Extract the [x, y] coordinate from the center of the cell holding the provided text.  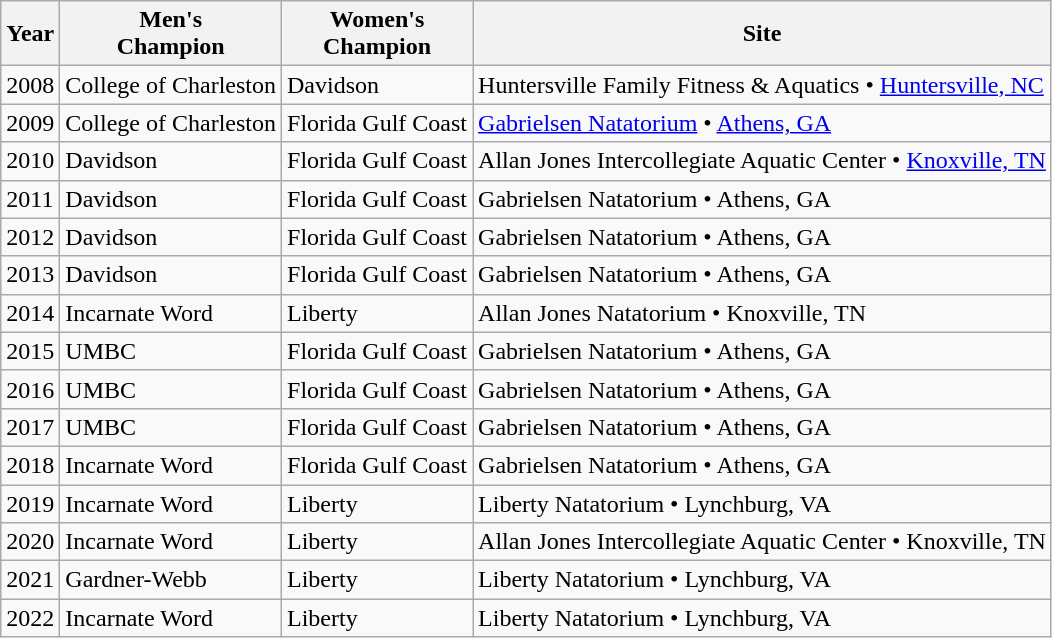
2009 [30, 123]
2016 [30, 389]
2013 [30, 275]
2008 [30, 85]
Gardner-Webb [171, 580]
2012 [30, 237]
2020 [30, 542]
2010 [30, 161]
2015 [30, 351]
Men'sChampion [171, 34]
2011 [30, 199]
2021 [30, 580]
Huntersville Family Fitness & Aquatics • Huntersville, NC [762, 85]
2018 [30, 465]
Allan Jones Natatorium • Knoxville, TN [762, 313]
Year [30, 34]
2019 [30, 503]
2017 [30, 427]
2022 [30, 618]
2014 [30, 313]
Women'sChampion [378, 34]
Site [762, 34]
